Return the (X, Y) coordinate for the center point of the cell that contains the specified text.  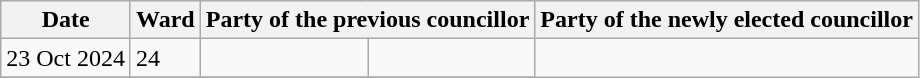
23 Oct 2024 (66, 58)
Party of the previous councillor (368, 20)
Party of the newly elected councillor (727, 20)
24 (165, 58)
Ward (165, 20)
Date (66, 20)
